Locate the cell with the specified text and output its [x, y] center coordinate. 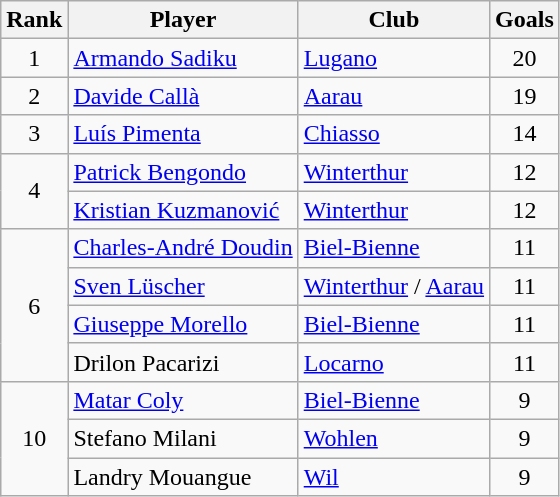
Chiasso [394, 134]
10 [34, 438]
Aarau [394, 96]
Stefano Milani [183, 438]
Patrick Bengondo [183, 172]
Landry Mouangue [183, 477]
4 [34, 191]
1 [34, 58]
2 [34, 96]
Club [394, 20]
Charles-André Doudin [183, 248]
Wohlen [394, 438]
Drilon Pacarizi [183, 362]
Goals [525, 20]
20 [525, 58]
Lugano [394, 58]
3 [34, 134]
6 [34, 305]
Sven Lüscher [183, 286]
Locarno [394, 362]
14 [525, 134]
19 [525, 96]
Luís Pimenta [183, 134]
Wil [394, 477]
Armando Sadiku [183, 58]
Matar Coly [183, 400]
Giuseppe Morello [183, 324]
Player [183, 20]
Winterthur / Aarau [394, 286]
Davide Callà [183, 96]
Rank [34, 20]
Kristian Kuzmanović [183, 210]
